For the text-containing cell, return its midpoint in [x, y] coordinate format. 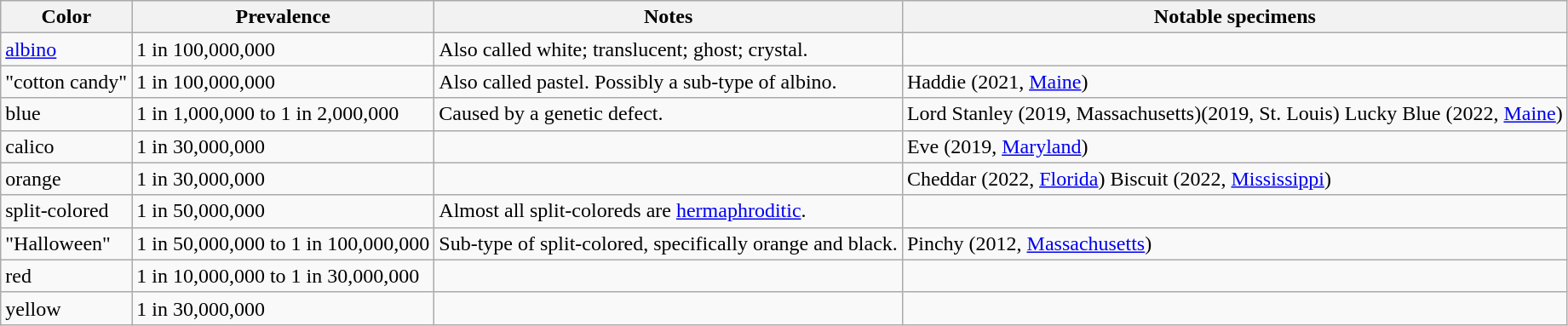
Eve (2019, Maryland) [1235, 146]
1 in 10,000,000 to 1 in 30,000,000 [283, 276]
yellow [66, 308]
split-colored [66, 211]
orange [66, 179]
Prevalence [283, 17]
red [66, 276]
1 in 1,000,000 to 1 in 2,000,000 [283, 114]
Haddie (2021, Maine) [1235, 82]
"Halloween" [66, 243]
Sub-type of split-colored, specifically orange and black. [669, 243]
calico [66, 146]
"cotton candy" [66, 82]
Also called pastel. Possibly a sub-type of albino. [669, 82]
blue [66, 114]
Lord Stanley (2019, Massachusetts)(2019, St. Louis) Lucky Blue (2022, Maine) [1235, 114]
Notable specimens [1235, 17]
Almost all split-coloreds are hermaphroditic. [669, 211]
1 in 50,000,000 to 1 in 100,000,000 [283, 243]
Cheddar (2022, Florida) Biscuit (2022, Mississippi) [1235, 179]
albino [66, 49]
Caused by a genetic defect. [669, 114]
Also called white; translucent; ghost; crystal. [669, 49]
1 in 50,000,000 [283, 211]
Pinchy (2012, Massachusetts) [1235, 243]
Color [66, 17]
Notes [669, 17]
